Output the [X, Y] coordinate of the center of the cell containing the given text.  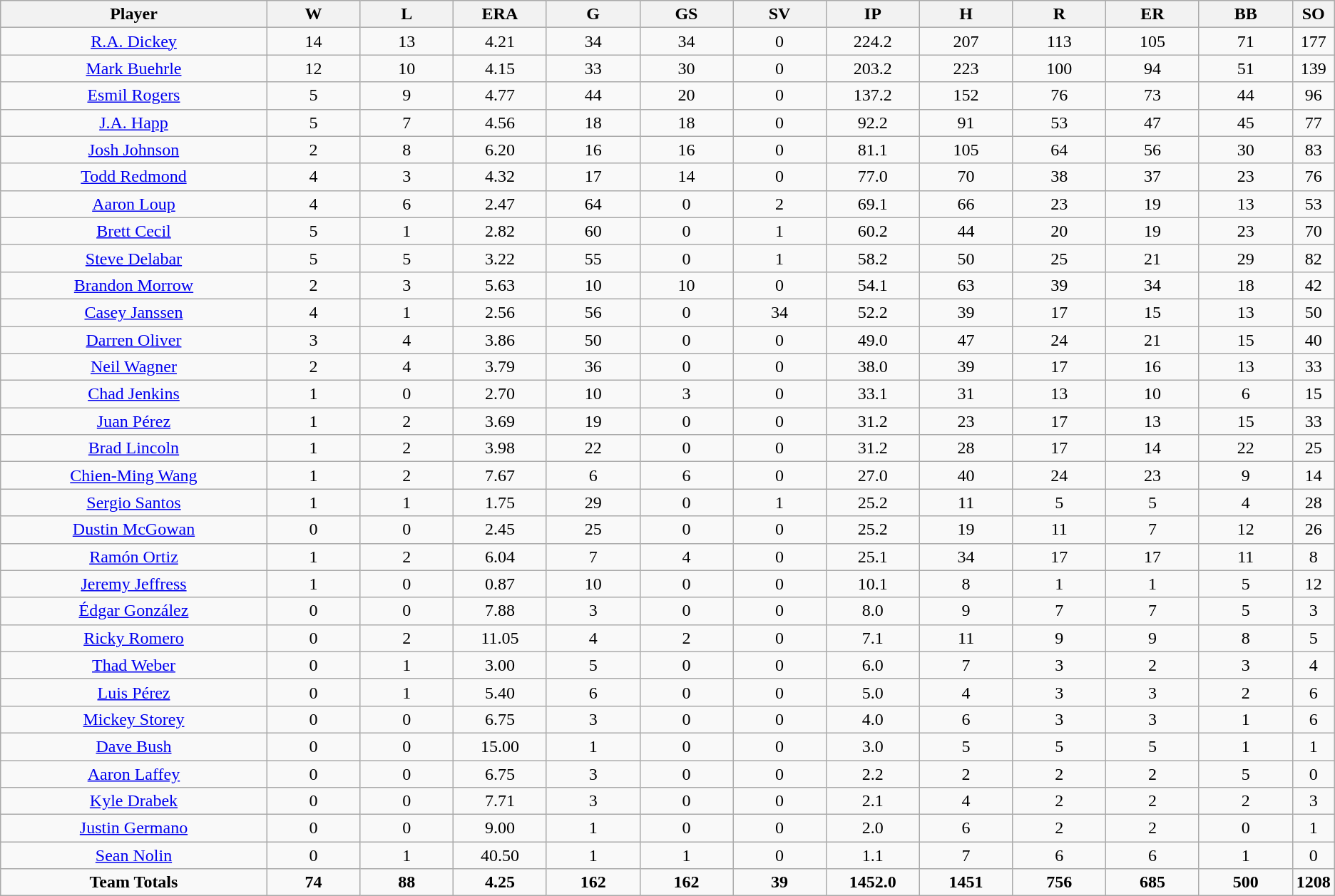
36 [593, 367]
0.87 [501, 584]
25.1 [873, 557]
7.1 [873, 638]
SO [1314, 14]
88 [406, 882]
91 [966, 123]
82 [1314, 258]
113 [1060, 41]
Aaron Loup [134, 204]
8.0 [873, 611]
26 [1314, 530]
Casey Janssen [134, 312]
R.A. Dickey [134, 41]
Esmil Rogers [134, 96]
R [1060, 14]
7.71 [501, 801]
94 [1152, 68]
1208 [1314, 882]
Darren Oliver [134, 340]
ERA [501, 14]
1452.0 [873, 882]
66 [966, 204]
Sergio Santos [134, 503]
69.1 [873, 204]
73 [1152, 96]
92.2 [873, 123]
100 [1060, 68]
10.1 [873, 584]
Mickey Storey [134, 719]
Team Totals [134, 882]
2.56 [501, 312]
4.77 [501, 96]
Brandon Morrow [134, 285]
2.82 [501, 231]
756 [1060, 882]
Aaron Laffey [134, 773]
60.2 [873, 231]
7.88 [501, 611]
BB [1245, 14]
5.40 [501, 692]
27.0 [873, 475]
W [314, 14]
Luis Pérez [134, 692]
Brett Cecil [134, 231]
ER [1152, 14]
Chad Jenkins [134, 394]
Dustin McGowan [134, 530]
Chien-Ming Wang [134, 475]
L [406, 14]
GS [686, 14]
6.20 [501, 150]
4.15 [501, 68]
J.A. Happ [134, 123]
11.05 [501, 638]
96 [1314, 96]
7.67 [501, 475]
37 [1152, 177]
4.32 [501, 177]
Jeremy Jeffress [134, 584]
223 [966, 68]
63 [966, 285]
1.1 [873, 855]
45 [1245, 123]
Ricky Romero [134, 638]
6.04 [501, 557]
40.50 [501, 855]
224.2 [873, 41]
81.1 [873, 150]
4.21 [501, 41]
137.2 [873, 96]
Todd Redmond [134, 177]
3.79 [501, 367]
Brad Lincoln [134, 448]
33.1 [873, 394]
3.98 [501, 448]
SV [780, 14]
38 [1060, 177]
2.2 [873, 773]
4.25 [501, 882]
2.1 [873, 801]
77.0 [873, 177]
Thad Weber [134, 665]
42 [1314, 285]
55 [593, 258]
Juan Pérez [134, 421]
4.56 [501, 123]
54.1 [873, 285]
3.86 [501, 340]
1.75 [501, 503]
2.45 [501, 530]
Neil Wagner [134, 367]
207 [966, 41]
H [966, 14]
9.00 [501, 828]
177 [1314, 41]
58.2 [873, 258]
71 [1245, 41]
60 [593, 231]
38.0 [873, 367]
49.0 [873, 340]
Player [134, 14]
15.00 [501, 746]
Édgar González [134, 611]
3.00 [501, 665]
3.0 [873, 746]
31 [966, 394]
Josh Johnson [134, 150]
1451 [966, 882]
2.70 [501, 394]
685 [1152, 882]
2.47 [501, 204]
83 [1314, 150]
2.0 [873, 828]
3.69 [501, 421]
77 [1314, 123]
203.2 [873, 68]
IP [873, 14]
152 [966, 96]
139 [1314, 68]
Kyle Drabek [134, 801]
5.0 [873, 692]
51 [1245, 68]
G [593, 14]
Mark Buehrle [134, 68]
Ramón Ortiz [134, 557]
Justin Germano [134, 828]
Steve Delabar [134, 258]
500 [1245, 882]
Sean Nolin [134, 855]
5.63 [501, 285]
52.2 [873, 312]
4.0 [873, 719]
3.22 [501, 258]
74 [314, 882]
Dave Bush [134, 746]
6.0 [873, 665]
